Detect which cell encompasses the target text, then output its [x, y] center coordinate. 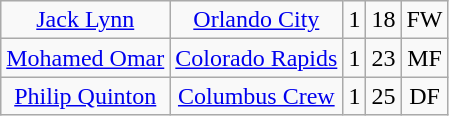
Philip Quinton [86, 96]
Colorado Rapids [256, 58]
Orlando City [256, 20]
FW [424, 20]
25 [384, 96]
23 [384, 58]
MF [424, 58]
DF [424, 96]
Jack Lynn [86, 20]
18 [384, 20]
Columbus Crew [256, 96]
Mohamed Omar [86, 58]
